Provide the [X, Y] coordinate of the cell's center where the given text is located.  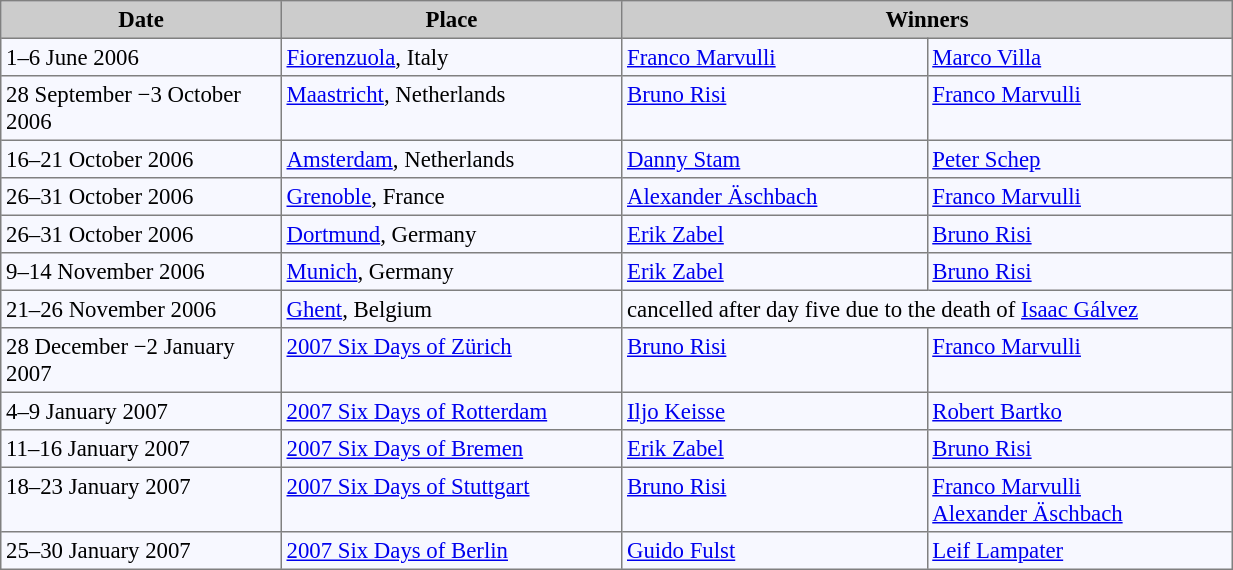
Date [141, 20]
Munich, Germany [451, 272]
16–21 October 2006 [141, 159]
2007 Six Days of Stuttgart [451, 499]
Ghent, Belgium [451, 309]
4–9 January 2007 [141, 411]
2007 Six Days of Zürich [451, 360]
18–23 January 2007 [141, 499]
2007 Six Days of Berlin [451, 551]
28 September −3 October 2006 [141, 108]
Guido Fulst [774, 551]
Amsterdam, Netherlands [451, 159]
Dortmund, Germany [451, 234]
Franco Marvulli Alexander Äschbach [1080, 499]
21–26 November 2006 [141, 309]
Winners [927, 20]
11–16 January 2007 [141, 449]
9–14 November 2006 [141, 272]
1–6 June 2006 [141, 57]
2007 Six Days of Rotterdam [451, 411]
2007 Six Days of Bremen [451, 449]
Danny Stam [774, 159]
cancelled after day five due to the death of Isaac Gálvez [927, 309]
Alexander Äschbach [774, 197]
Peter Schep [1080, 159]
Leif Lampater [1080, 551]
Grenoble, France [451, 197]
Fiorenzuola, Italy [451, 57]
Place [451, 20]
28 December −2 January 2007 [141, 360]
Robert Bartko [1080, 411]
25–30 January 2007 [141, 551]
Maastricht, Netherlands [451, 108]
Iljo Keisse [774, 411]
Marco Villa [1080, 57]
